Capture the cell that displays the provided text and extract its [x, y] central coordinate. 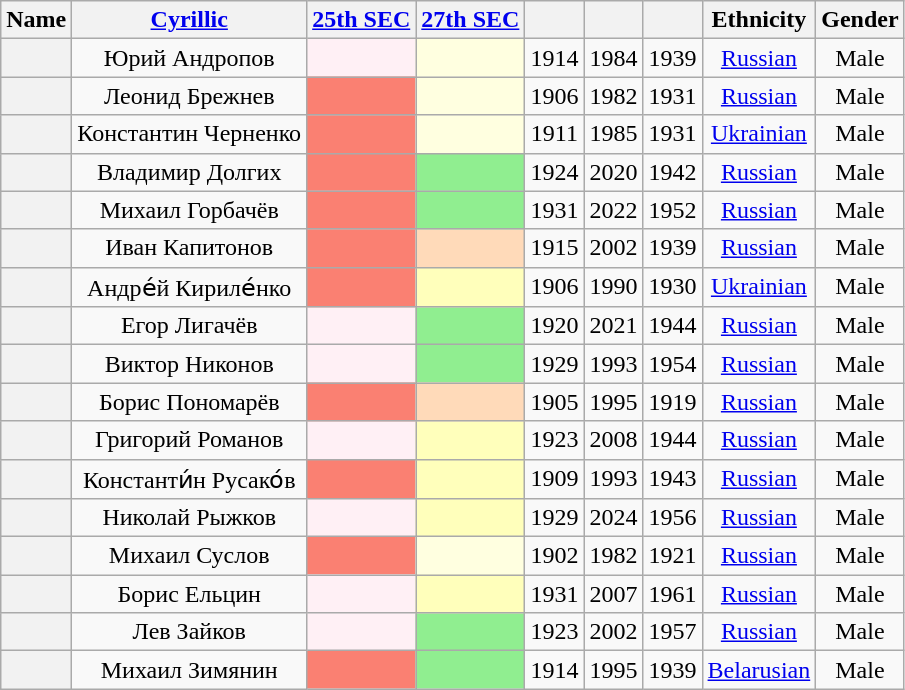
Михаил Горбачёв [190, 210]
2021 [614, 326]
27th SEC [470, 20]
1984 [614, 58]
2008 [614, 440]
25th SEC [362, 20]
1915 [554, 248]
2020 [614, 172]
1956 [672, 518]
Юрий Андропов [190, 58]
1909 [554, 479]
Борис Пономарёв [190, 402]
Константи́н Русако́в [190, 479]
2024 [614, 518]
Name [36, 20]
Григорий Романов [190, 440]
1920 [554, 326]
Иван Капитонов [190, 248]
Gender [860, 20]
Belarusian [759, 670]
1954 [672, 364]
Лев Зайков [190, 632]
1990 [614, 287]
1961 [672, 594]
Леонид Брежнев [190, 96]
Михаил Суслов [190, 556]
Андре́й Кириле́нко [190, 287]
Владимир Долгих [190, 172]
1957 [672, 632]
1902 [554, 556]
Cyrillic [190, 20]
1905 [554, 402]
1919 [672, 402]
Ethnicity [759, 20]
Егор Лигачёв [190, 326]
Виктор Никонов [190, 364]
Николай Рыжков [190, 518]
2022 [614, 210]
Михаил Зимянин [190, 670]
1952 [672, 210]
2007 [614, 594]
1921 [672, 556]
1943 [672, 479]
1942 [672, 172]
1911 [554, 134]
1985 [614, 134]
1930 [672, 287]
Борис Ельцин [190, 594]
Константин Черненко [190, 134]
1924 [554, 172]
